Return the (x, y) coordinate for the center point of the cell that contains the specified text.  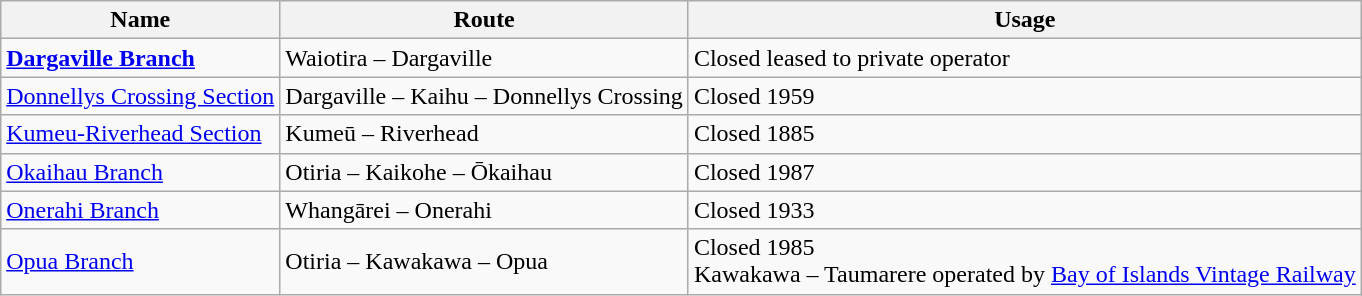
Route (484, 20)
Donnellys Crossing Section (140, 96)
Kumeū – Riverhead (484, 134)
Onerahi Branch (140, 210)
Usage (1024, 20)
Opua Branch (140, 262)
Whangārei – Onerahi (484, 210)
Dargaville Branch (140, 58)
Closed 1959 (1024, 96)
Waiotira – Dargaville (484, 58)
Closed 1885 (1024, 134)
Dargaville – Kaihu – Donnellys Crossing (484, 96)
Kumeu-Riverhead Section (140, 134)
Closed 1933 (1024, 210)
Okaihau Branch (140, 172)
Closed leased to private operator (1024, 58)
Name (140, 20)
Otiria – Kawakawa – Opua (484, 262)
Otiria – Kaikohe – Ōkaihau (484, 172)
Closed 1987 (1024, 172)
Closed 1985 Kawakawa – Taumarere operated by Bay of Islands Vintage Railway (1024, 262)
